From the cell containing the given text, extract its center point as (X, Y) coordinate. 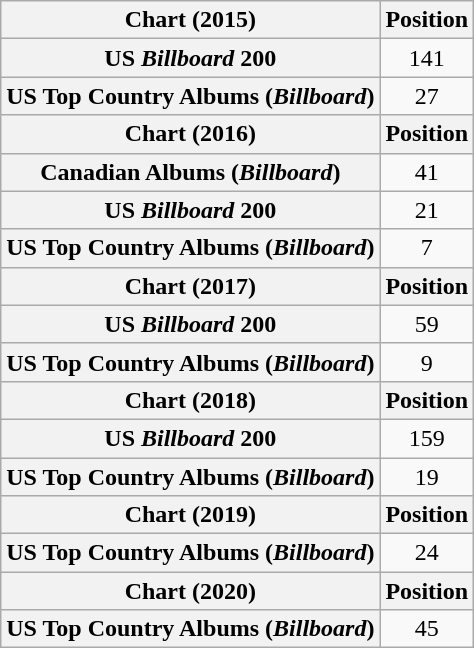
59 (427, 324)
Chart (2019) (190, 515)
7 (427, 248)
45 (427, 629)
141 (427, 58)
19 (427, 477)
41 (427, 172)
9 (427, 362)
27 (427, 96)
Canadian Albums (Billboard) (190, 172)
Chart (2020) (190, 591)
21 (427, 210)
24 (427, 553)
Chart (2015) (190, 20)
Chart (2016) (190, 134)
Chart (2018) (190, 400)
159 (427, 438)
Chart (2017) (190, 286)
